Pinpoint the cell where the given text exists, returning its [x, y] midpoint coordinate. 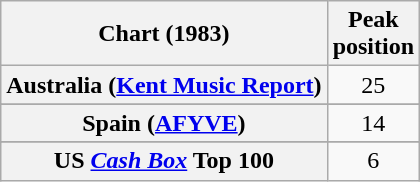
Chart (1983) [164, 34]
Spain (AFYVE) [164, 123]
Australia (Kent Music Report) [164, 85]
14 [373, 123]
US Cash Box Top 100 [164, 161]
6 [373, 161]
Peakposition [373, 34]
25 [373, 85]
